Find where the given text appears and provide that cell's center as (X, Y) coordinate. 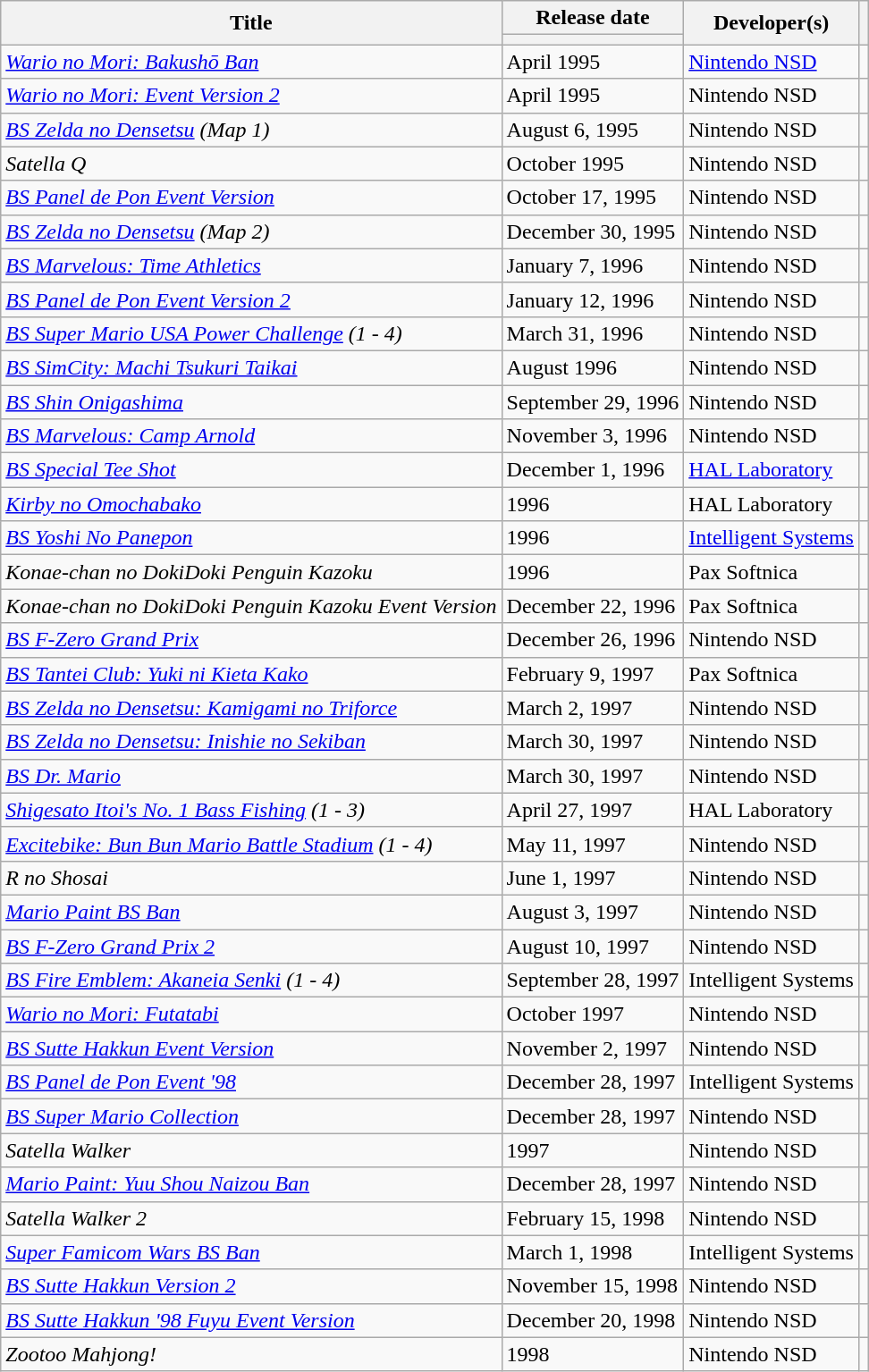
BS Zelda no Densetsu: Inishie no Sekiban (251, 742)
Wario no Mori: Bakushō Ban (251, 62)
1997 (593, 1150)
Konae-chan no DokiDoki Penguin Kazoku Event Version (251, 606)
April 27, 1997 (593, 810)
October 1995 (593, 164)
1998 (593, 1354)
March 2, 1997 (593, 708)
BS Yoshi No Panepon (251, 538)
December 22, 1996 (593, 606)
Satella Walker (251, 1150)
Satella Walker 2 (251, 1218)
September 29, 1996 (593, 401)
BS Sutte Hakkun Event Version (251, 1048)
BS SimCity: Machi Tsukuri Taikai (251, 367)
June 1, 1997 (593, 878)
October 1997 (593, 1014)
November 3, 1996 (593, 436)
BS Panel de Pon Event Version (251, 198)
Mario Paint: Yuu Shou Naizou Ban (251, 1184)
August 6, 1995 (593, 130)
BS Special Tee Shot (251, 470)
BS Zelda no Densetsu (Map 1) (251, 130)
Wario no Mori: Futatabi (251, 1014)
Title (251, 23)
December 20, 1998 (593, 1320)
October 17, 1995 (593, 198)
December 1, 1996 (593, 470)
R no Shosai (251, 878)
November 15, 1998 (593, 1286)
Release date (593, 18)
March 31, 1996 (593, 333)
August 10, 1997 (593, 947)
May 11, 1997 (593, 844)
BS Dr. Mario (251, 776)
January 12, 1996 (593, 299)
November 2, 1997 (593, 1048)
BS Sutte Hakkun Version 2 (251, 1286)
BS Marvelous: Camp Arnold (251, 436)
Shigesato Itoi's No. 1 Bass Fishing (1 - 3) (251, 810)
Mario Paint BS Ban (251, 912)
Excitebike: Bun Bun Mario Battle Stadium (1 - 4) (251, 844)
BS Fire Emblem: Akaneia Senki (1 - 4) (251, 981)
BS Panel de Pon Event Version 2 (251, 299)
BS Super Mario Collection (251, 1116)
August 3, 1997 (593, 912)
Zootoo Mahjong! (251, 1354)
BS F-Zero Grand Prix (251, 640)
December 26, 1996 (593, 640)
Konae-chan no DokiDoki Penguin Kazoku (251, 572)
Wario no Mori: Event Version 2 (251, 96)
January 7, 1996 (593, 265)
BS Zelda no Densetsu (Map 2) (251, 231)
Satella Q (251, 164)
December 30, 1995 (593, 231)
BS Marvelous: Time Athletics (251, 265)
BS Tantei Club: Yuki ni Kieta Kako (251, 674)
Developer(s) (772, 23)
BS Sutte Hakkun '98 Fuyu Event Version (251, 1320)
BS Super Mario USA Power Challenge (1 - 4) (251, 333)
August 1996 (593, 367)
Kirby no Omochabako (251, 504)
February 15, 1998 (593, 1218)
BS Zelda no Densetsu: Kamigami no Triforce (251, 708)
February 9, 1997 (593, 674)
September 28, 1997 (593, 981)
BS F-Zero Grand Prix 2 (251, 947)
BS Panel de Pon Event '98 (251, 1082)
BS Shin Onigashima (251, 401)
Super Famicom Wars BS Ban (251, 1252)
March 1, 1998 (593, 1252)
